From the cell containing the given text, extract its center point as [x, y] coordinate. 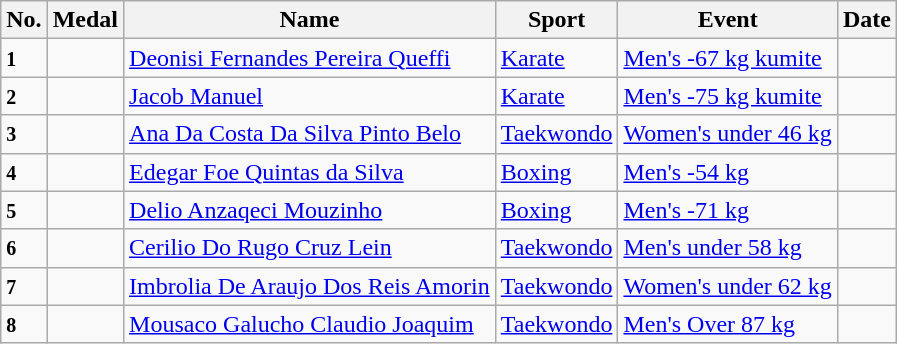
Delio Anzaqeci Mouzinho [310, 210]
Mousaco Galucho Claudio Joaquim [310, 324]
7 [24, 286]
Jacob Manuel [310, 96]
Men's Over 87 kg [728, 324]
8 [24, 324]
Edegar Foe Quintas da Silva [310, 172]
Men's -75 kg kumite [728, 96]
Men's -67 kg kumite [728, 58]
Ana Da Costa Da Silva Pinto Belo [310, 134]
Men's -54 kg [728, 172]
Event [728, 20]
Women's under 62 kg [728, 286]
Name [310, 20]
Men's -71 kg [728, 210]
3 [24, 134]
4 [24, 172]
6 [24, 248]
Sport [556, 20]
Medal [85, 20]
1 [24, 58]
Cerilio Do Rugo Cruz Lein [310, 248]
Deonisi Fernandes Pereira Queffi [310, 58]
Date [866, 20]
Women's under 46 kg [728, 134]
2 [24, 96]
Men's under 58 kg [728, 248]
No. [24, 20]
Imbrolia De Araujo Dos Reis Amorin [310, 286]
5 [24, 210]
